Provide the [X, Y] coordinate of the cell's center where the given text is located.  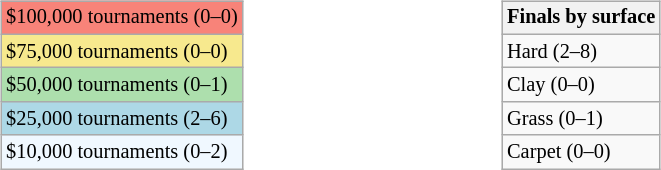
Finals by surface [581, 18]
$100,000 tournaments (0–0) [122, 18]
Carpet (0–0) [581, 152]
$25,000 tournaments (2–6) [122, 119]
$75,000 tournaments (0–0) [122, 51]
Grass (0–1) [581, 119]
Clay (0–0) [581, 85]
$10,000 tournaments (0–2) [122, 152]
$50,000 tournaments (0–1) [122, 85]
Hard (2–8) [581, 51]
